Return the (X, Y) coordinate for the center point of the cell that contains the specified text.  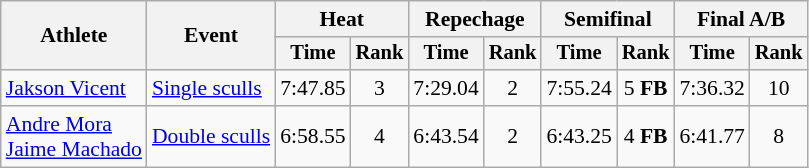
Final A/B (740, 19)
Repechage (474, 19)
10 (779, 88)
Single sculls (211, 88)
Heat (342, 19)
7:55.24 (578, 88)
4 FB (646, 136)
Semifinal (608, 19)
4 (380, 136)
6:58.55 (312, 136)
Andre MoraJaime Machado (74, 136)
6:43.25 (578, 136)
7:36.32 (712, 88)
7:29.04 (446, 88)
7:47.85 (312, 88)
Athlete (74, 36)
8 (779, 136)
6:41.77 (712, 136)
Double sculls (211, 136)
6:43.54 (446, 136)
Jakson Vicent (74, 88)
3 (380, 88)
5 FB (646, 88)
Event (211, 36)
